From the cell containing the given text, extract its center point as [x, y] coordinate. 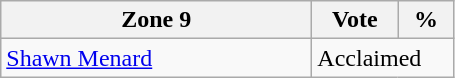
Shawn Menard [156, 58]
% [426, 20]
Acclaimed [383, 58]
Vote [355, 20]
Zone 9 [156, 20]
